Output the [x, y] coordinate of the center of the cell containing the given text.  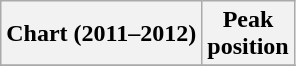
Peakposition [248, 34]
Chart (2011–2012) [102, 34]
